Identify which cell holds the provided text, then report its (x, y) central coordinate. 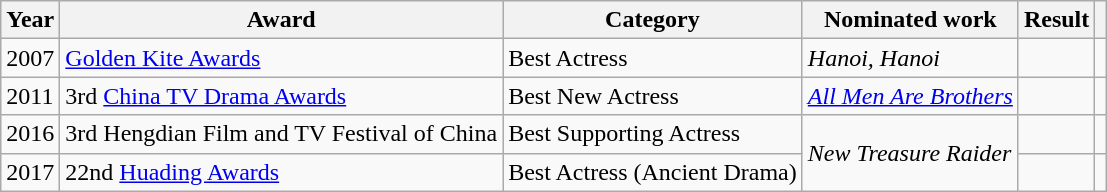
Golden Kite Awards (282, 58)
Best New Actress (653, 96)
Nominated work (910, 20)
Hanoi, Hanoi (910, 58)
All Men Are Brothers (910, 96)
3rd Hengdian Film and TV Festival of China (282, 134)
2011 (30, 96)
3rd China TV Drama Awards (282, 96)
Result (1056, 20)
Best Actress (653, 58)
Year (30, 20)
22nd Huading Awards (282, 172)
New Treasure Raider (910, 153)
2017 (30, 172)
2016 (30, 134)
Best Supporting Actress (653, 134)
Award (282, 20)
Category (653, 20)
Best Actress (Ancient Drama) (653, 172)
2007 (30, 58)
